Capture the cell that displays the provided text and extract its (x, y) central coordinate. 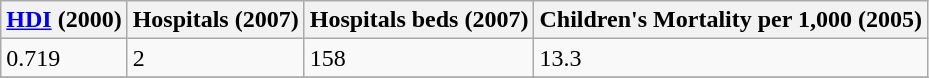
0.719 (64, 58)
HDI (2000) (64, 20)
Children's Mortality per 1,000 (2005) (730, 20)
13.3 (730, 58)
158 (419, 58)
2 (216, 58)
Hospitals (2007) (216, 20)
Hospitals beds (2007) (419, 20)
